Pinpoint the cell where the given text exists, returning its [x, y] midpoint coordinate. 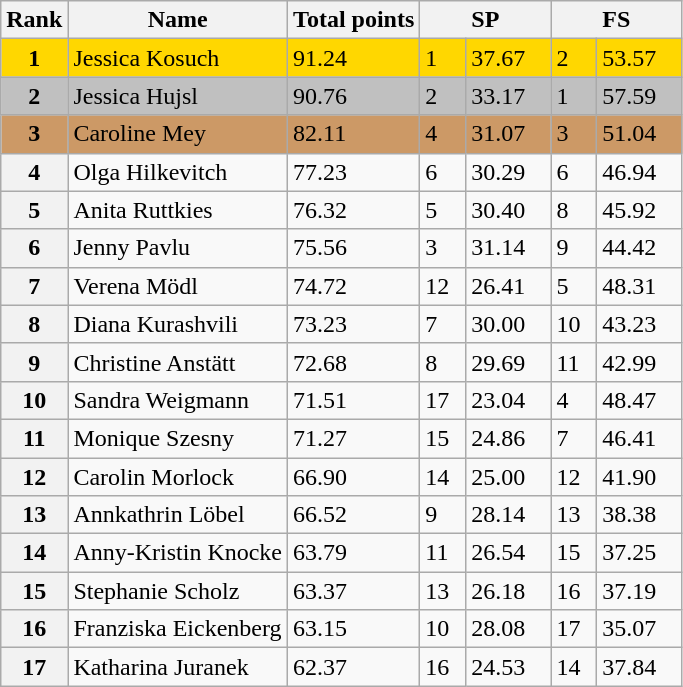
30.29 [508, 172]
FS [616, 20]
53.57 [640, 58]
Caroline Mey [178, 134]
26.41 [508, 286]
71.27 [354, 438]
77.23 [354, 172]
66.90 [354, 477]
57.59 [640, 96]
26.18 [508, 591]
Verena Mödl [178, 286]
90.76 [354, 96]
43.23 [640, 324]
91.24 [354, 58]
33.17 [508, 96]
Anita Ruttkies [178, 210]
63.15 [354, 629]
37.25 [640, 553]
Annkathrin Löbel [178, 515]
31.14 [508, 248]
Rank [34, 20]
62.37 [354, 667]
48.47 [640, 400]
Katharina Juranek [178, 667]
38.38 [640, 515]
37.67 [508, 58]
29.69 [508, 362]
51.04 [640, 134]
Total points [354, 20]
25.00 [508, 477]
44.42 [640, 248]
Olga Hilkevitch [178, 172]
73.23 [354, 324]
24.86 [508, 438]
28.14 [508, 515]
Jenny Pavlu [178, 248]
26.54 [508, 553]
Jessica Kosuch [178, 58]
76.32 [354, 210]
30.40 [508, 210]
66.52 [354, 515]
63.79 [354, 553]
82.11 [354, 134]
48.31 [640, 286]
46.41 [640, 438]
72.68 [354, 362]
Diana Kurashvili [178, 324]
71.51 [354, 400]
Christine Anstätt [178, 362]
31.07 [508, 134]
Monique Szesny [178, 438]
63.37 [354, 591]
46.94 [640, 172]
Jessica Hujsl [178, 96]
42.99 [640, 362]
Sandra Weigmann [178, 400]
Anny-Kristin Knocke [178, 553]
Carolin Morlock [178, 477]
37.19 [640, 591]
28.08 [508, 629]
23.04 [508, 400]
45.92 [640, 210]
Name [178, 20]
35.07 [640, 629]
Franziska Eickenberg [178, 629]
24.53 [508, 667]
30.00 [508, 324]
SP [486, 20]
Stephanie Scholz [178, 591]
41.90 [640, 477]
37.84 [640, 667]
74.72 [354, 286]
75.56 [354, 248]
